Find where the given text appears and provide that cell's center as [X, Y] coordinate. 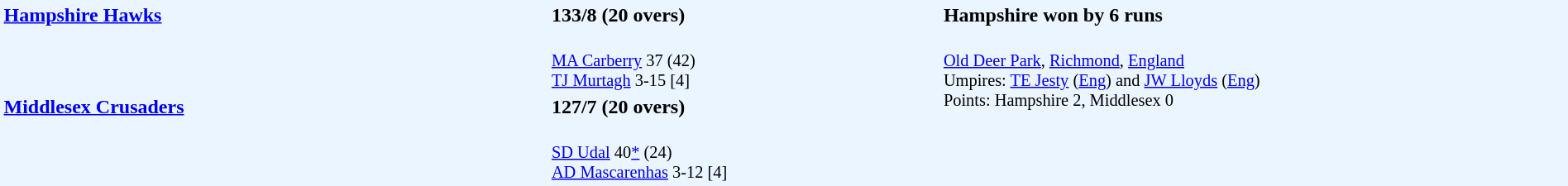
127/7 (20 overs) [744, 107]
133/8 (20 overs) [744, 15]
Hampshire won by 6 runs [1254, 15]
MA Carberry 37 (42) TJ Murtagh 3-15 [4] [744, 61]
Middlesex Crusaders [275, 139]
Old Deer Park, Richmond, England Umpires: TE Jesty (Eng) and JW Lloyds (Eng) Points: Hampshire 2, Middlesex 0 [1254, 107]
SD Udal 40* (24) AD Mascarenhas 3-12 [4] [744, 152]
Hampshire Hawks [275, 47]
